Determine the (x, y) coordinate at the center of the cell enclosing the given text.  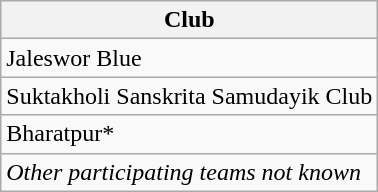
Jaleswor Blue (190, 58)
Club (190, 20)
Other participating teams not known (190, 172)
Bharatpur* (190, 134)
Suktakholi Sanskrita Samudayik Club (190, 96)
